Search for the cell housing the specified text and yield its [x, y] center coordinate. 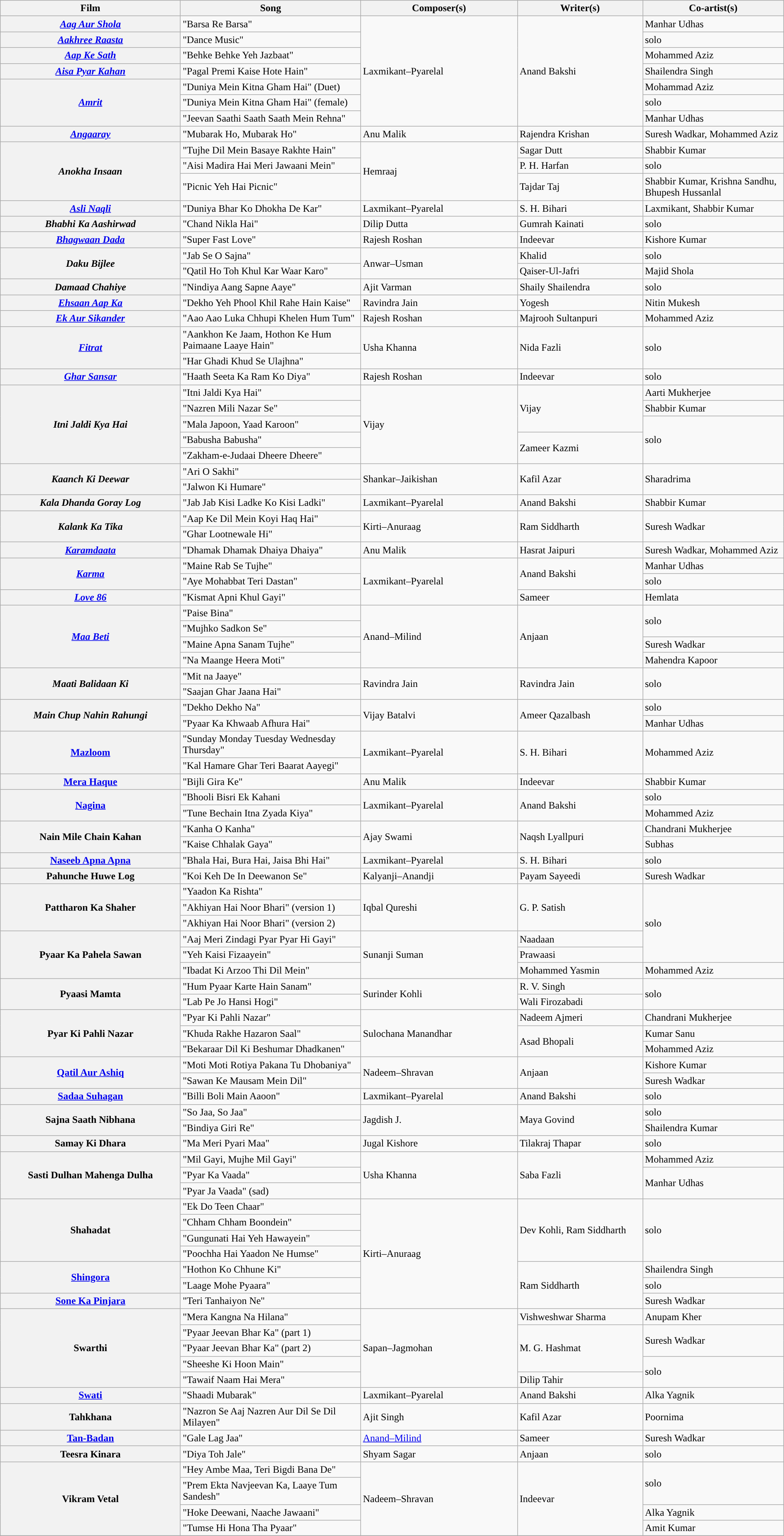
"Zakham-e-Judaai Dheere Dheere" [270, 455]
"Bekaraar Dil Ki Beshumar Dhadkanen" [270, 1049]
"Mil Gayi, Mujhe Mil Gayi" [270, 1159]
"Laage Mohe Pyaara" [270, 1285]
Composer(s) [439, 8]
Aarti Mukherjee [713, 392]
Sharadrima [713, 479]
Angaaray [91, 134]
"Behke Behke Yeh Jazbaat" [270, 55]
"Aaj Meri Zindagi Pyar Pyar Hi Gayi" [270, 939]
"Chand Nikla Hai" [270, 224]
Bhabhi Ka Aashirwad [91, 224]
Shahadat [91, 1230]
Pattharon Ka Shaher [91, 907]
Ajay Swami [439, 837]
Mahendra Kapoor [713, 660]
Hemlata [713, 597]
"Kaise Chhalak Gaya" [270, 845]
Sulochana Manandhar [439, 1034]
Saba Fazli [580, 1175]
Amrit [91, 103]
Tan-Badan [91, 1438]
"Aankhon Ke Jaam, Hothon Ke Hum Paimaane Laaye Hain" [270, 340]
Anokha Insaan [91, 171]
Maya Govind [580, 1120]
Qaiser-Ul-Jafri [580, 271]
"Pagal Premi Kaise Hote Hain" [270, 71]
"Hey Ambe Maa, Teri Bigdi Bana De" [270, 1469]
"Tune Bechain Itna Zyada Kiya" [270, 813]
"Tumse Hi Hona Tha Pyaar" [270, 1528]
"Bhooli Bisri Ek Kahani [270, 797]
Shankar–Jaikishan [439, 479]
Pyaasi Mamta [91, 994]
Pyaar Ka Pahela Sawan [91, 955]
Anwar–Usman [439, 263]
Film [91, 8]
Ameer Qazalbash [580, 715]
"Akhiyan Hai Noor Bhari" (version 1) [270, 907]
Iqbal Qureshi [439, 907]
Nitin Mukesh [713, 303]
"Mit na Jaaye" [270, 676]
Nadeem Ajmeri [580, 1018]
"Jab Se O Sajna" [270, 256]
Love 86 [91, 597]
"Kal Hamare Ghar Teri Baarat Aayegi" [270, 766]
"Jab Jab Kisi Ladke Ko Kisi Ladki" [270, 503]
Ehsaan Aap Ka [91, 303]
"Bijli Gira Ke" [270, 782]
Naseeb Apna Apna [91, 860]
Ajit Varman [439, 287]
Ek Aur Sikander [91, 318]
Main Chup Nahin Rahungi [91, 715]
"Nazron Se Aaj Nazren Aur Dil Se Dil Milayen" [270, 1417]
Tahkhana [91, 1417]
"Duniya Bhar Ko Dhokha De Kar" [270, 208]
"Teri Tanhaiyon Ne" [270, 1301]
"Tawaif Naam Hai Mera" [270, 1380]
G. P. Satish [580, 907]
Aap Ke Sath [91, 55]
"Maine Rab Se Tujhe" [270, 566]
"Ibadat Ki Arzoo Thi Dil Mein" [270, 970]
Aakhree Raasta [91, 40]
"Ma Meri Pyari Maa" [270, 1144]
Sone Ka Pinjara [91, 1301]
"Akhiyan Hai Noor Bhari" (version 2) [270, 923]
Mohammad Aziz [713, 87]
Pahunche Huwe Log [91, 876]
Shaily Shailendra [580, 287]
"Moti Moti Rotiya Pakana Tu Dhobaniya" [270, 1065]
"Pyar Ja Vaada" (sad) [270, 1191]
"Pyar Ka Vaada" [270, 1175]
Ajit Singh [439, 1417]
Bhagwaan Dada [91, 240]
"Prem Ekta Navjeevan Ka, Laaye Tum Sandesh" [270, 1491]
"Aao Aao Luka Chhupi Khelen Hum Tum" [270, 318]
Sunanji Suman [439, 955]
Qatil Aur Ashiq [91, 1073]
"Pyar Ki Pahli Nazar" [270, 1018]
Dilip Tahir [580, 1380]
Sapan–Jagmohan [439, 1348]
Maati Balidaan Ki [91, 684]
Vishweshwar Sharma [580, 1317]
"Sheeshe Ki Hoon Main" [270, 1364]
Naadaan [580, 939]
Vikram Vetal [91, 1499]
"Shaadi Mubarak" [270, 1395]
Majid Shola [713, 271]
"Aisi Madira Hai Meri Jawaani Mein" [270, 165]
Sasti Dulhan Mahenga Dulha [91, 1175]
Dev Kohli, Ram Siddharth [580, 1230]
Majrooh Sultanpuri [580, 318]
Kala Dhanda Goray Log [91, 503]
"Mala Japoon, Yaad Karoon" [270, 424]
"Dekho Dekho Na" [270, 707]
"Kismat Apni Khul Gayi" [270, 597]
"Aye Mohabbat Teri Dastan" [270, 581]
Anupam Kher [713, 1317]
Sadaa Suhagan [91, 1096]
"Dance Music" [270, 40]
Karamdaata [91, 550]
Sagar Dutt [580, 150]
Tilakraj Thapar [580, 1144]
"Jalwon Ki Humare" [270, 487]
"Bhala Hai, Bura Hai, Jaisa Bhi Hai" [270, 860]
Subhas [713, 845]
Mera Haque [91, 782]
"Mubarak Ho, Mubarak Ho" [270, 134]
"Super Fast Love" [270, 240]
Damaad Chahiye [91, 287]
Gumrah Kainati [580, 224]
Kalank Ka Tika [91, 526]
Hasrat Jaipuri [580, 550]
Daku Bijlee [91, 263]
"Pyaar Jeevan Bhar Ka" (part 1) [270, 1333]
Nain Mile Chain Kahan [91, 837]
"Diya Toh Jale" [270, 1454]
"Chham Chham Boondein" [270, 1222]
Mazloom [91, 753]
Swarthi [91, 1348]
Shingora [91, 1278]
Song [270, 8]
Shyam Sagar [439, 1454]
Sajna Saath Nibhana [91, 1120]
Zameer Kazmi [580, 447]
"Maine Apna Sanam Tujhe" [270, 644]
"Ari O Sakhi" [270, 471]
Teesra Kinara [91, 1454]
"Aap Ke Dil Mein Koyi Haq Hai" [270, 519]
Naqsh Lyallpuri [580, 837]
Writer(s) [580, 8]
"Bindiya Giri Re" [270, 1128]
"Sunday Monday Tuesday Wednesday Thursday" [270, 744]
Shailendra Kumar [713, 1128]
R. V. Singh [580, 986]
"Mera Kangna Na Hilana" [270, 1317]
Samay Ki Dhara [91, 1144]
Poornima [713, 1417]
Pyar Ki Pahli Nazar [91, 1034]
"Hothon Ko Chhune Ki" [270, 1270]
Asad Bhopali [580, 1041]
"Ek Do Teen Chaar" [270, 1206]
"Mujhko Sadkon Se" [270, 629]
"Yaadon Ka Rishta" [270, 892]
"Ghar Lootnewale Hi" [270, 534]
Shabbir Kumar, Krishna Sandhu, Bhupesh Hussanlal [713, 187]
"Khuda Rakhe Hazaron Saal" [270, 1034]
Amit Kumar [713, 1528]
Vijay Batalvi [439, 715]
Swati [91, 1395]
Tajdar Taj [580, 187]
"Har Ghadi Khud Se Ulajhna" [270, 361]
"Barsa Re Barsa" [270, 24]
Laxmikant, Shabbir Kumar [713, 208]
Kalyanji–Anandji [439, 876]
"Jeevan Saathi Saath Saath Mein Rehna" [270, 118]
M. G. Hashmat [580, 1348]
Kumar Sanu [713, 1034]
Itni Jaldi Kya Hai [91, 424]
"Nazren Mili Nazar Se" [270, 408]
Co-artist(s) [713, 8]
Aisa Pyar Kahan [91, 71]
"Paise Bina" [270, 613]
"Lab Pe Jo Hansi Hogi" [270, 1002]
"Itni Jaldi Kya Hai" [270, 392]
"Gale Lag Jaa" [270, 1438]
"Babusha Babusha" [270, 440]
"Yeh Kaisi Fizaayein" [270, 955]
Jagdish J. [439, 1120]
Mohammed Yasmin [580, 970]
"Duniya Mein Kitna Gham Hai" (Duet) [270, 87]
Jugal Kishore [439, 1144]
"Hoke Deewani, Naache Jawaani" [270, 1512]
Ghar Sansar [91, 377]
"Pyaar Jeevan Bhar Ka" (part 2) [270, 1348]
"Koi Keh De In Deewanon Se" [270, 876]
Nagina [91, 805]
Kaanch Ki Deewar [91, 479]
"Na Maange Heera Moti" [270, 660]
"Sawan Ke Mausam Mein Dil" [270, 1081]
"Haath Seeta Ka Ram Ko Diya" [270, 377]
Prawaasi [580, 955]
Surinder Kohli [439, 994]
"Pyaar Ka Khwaab Afhura Hai" [270, 723]
"Dekho Yeh Phool Khil Rahe Hain Kaise" [270, 303]
"Duniya Mein Kitna Gham Hai" (female) [270, 103]
Karma [91, 574]
Wali Firozabadi [580, 1002]
Nida Fazli [580, 347]
Payam Sayeedi [580, 876]
Asli Naqli [91, 208]
"Picnic Yeh Hai Picnic" [270, 187]
"Nindiya Aang Sapne Aaye" [270, 287]
Fitrat [91, 347]
Khalid [580, 256]
Maa Beti [91, 636]
Aag Aur Shola [91, 24]
"Hum Pyaar Karte Hain Sanam" [270, 986]
Hemraaj [439, 171]
"Saajan Ghar Jaana Hai" [270, 691]
"Billi Boli Main Aaoon" [270, 1096]
"Qatil Ho Toh Khul Kar Waar Karo" [270, 271]
P. H. Harfan [580, 165]
Yogesh [580, 303]
"Dhamak Dhamak Dhaiya Dhaiya" [270, 550]
"Tujhe Dil Mein Basaye Rakhte Hain" [270, 150]
"Kanha O Kanha" [270, 829]
"Gungunati Hai Yeh Hawayein" [270, 1238]
Dilip Dutta [439, 224]
Rajendra Krishan [580, 134]
"So Jaa, So Jaa" [270, 1112]
"Poochha Hai Yaadon Ne Humse" [270, 1254]
